From the cell containing the given text, extract its center point as (x, y) coordinate. 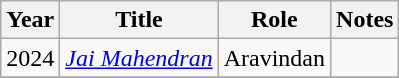
2024 (30, 58)
Year (30, 20)
Title (139, 20)
Aravindan (274, 58)
Jai Mahendran (139, 58)
Notes (365, 20)
Role (274, 20)
